Provide the (X, Y) coordinate of the cell's center where the given text is located.  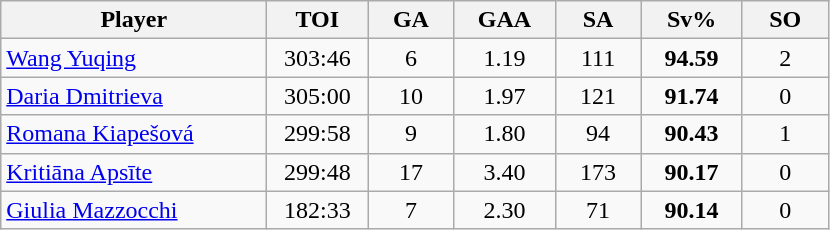
Wang Yuqing (134, 58)
Daria Dmitrieva (134, 96)
71 (598, 210)
Player (134, 20)
91.74 (692, 96)
SA (598, 20)
90.14 (692, 210)
305:00 (318, 96)
1.97 (504, 96)
6 (411, 58)
90.43 (692, 134)
1.19 (504, 58)
111 (598, 58)
182:33 (318, 210)
299:48 (318, 172)
94.59 (692, 58)
Romana Kiapešová (134, 134)
94 (598, 134)
Kritiāna Apsīte (134, 172)
GA (411, 20)
173 (598, 172)
Giulia Mazzocchi (134, 210)
1.80 (504, 134)
121 (598, 96)
SO (785, 20)
10 (411, 96)
Sv% (692, 20)
9 (411, 134)
90.17 (692, 172)
TOI (318, 20)
GAA (504, 20)
303:46 (318, 58)
2 (785, 58)
7 (411, 210)
1 (785, 134)
299:58 (318, 134)
2.30 (504, 210)
3.40 (504, 172)
17 (411, 172)
